Locate the cell with the specified text and output its [x, y] center coordinate. 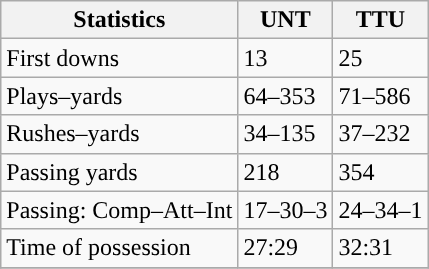
Rushes–yards [120, 134]
71–586 [380, 96]
Time of possession [120, 248]
Statistics [120, 20]
13 [286, 58]
64–353 [286, 96]
34–135 [286, 134]
32:31 [380, 248]
Plays–yards [120, 96]
TTU [380, 20]
17–30–3 [286, 210]
Passing yards [120, 172]
24–34–1 [380, 210]
218 [286, 172]
Passing: Comp–Att–Int [120, 210]
UNT [286, 20]
27:29 [286, 248]
354 [380, 172]
25 [380, 58]
First downs [120, 58]
37–232 [380, 134]
